Output the [x, y] coordinate of the center of the cell containing the given text.  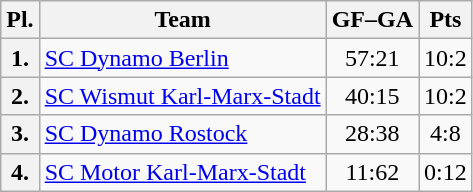
SC Dynamo Rostock [182, 134]
GF–GA [372, 20]
11:62 [372, 172]
28:38 [372, 134]
Pl. [20, 20]
4. [20, 172]
57:21 [372, 58]
0:12 [445, 172]
3. [20, 134]
4:8 [445, 134]
2. [20, 96]
SC Wismut Karl-Marx-Stadt [182, 96]
40:15 [372, 96]
Team [182, 20]
Pts [445, 20]
SC Dynamo Berlin [182, 58]
SC Motor Karl-Marx-Stadt [182, 172]
1. [20, 58]
